Capture the cell that displays the provided text and extract its (X, Y) central coordinate. 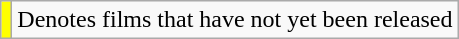
Denotes films that have not yet been released (235, 20)
